Output the (X, Y) coordinate of the center of the cell containing the given text.  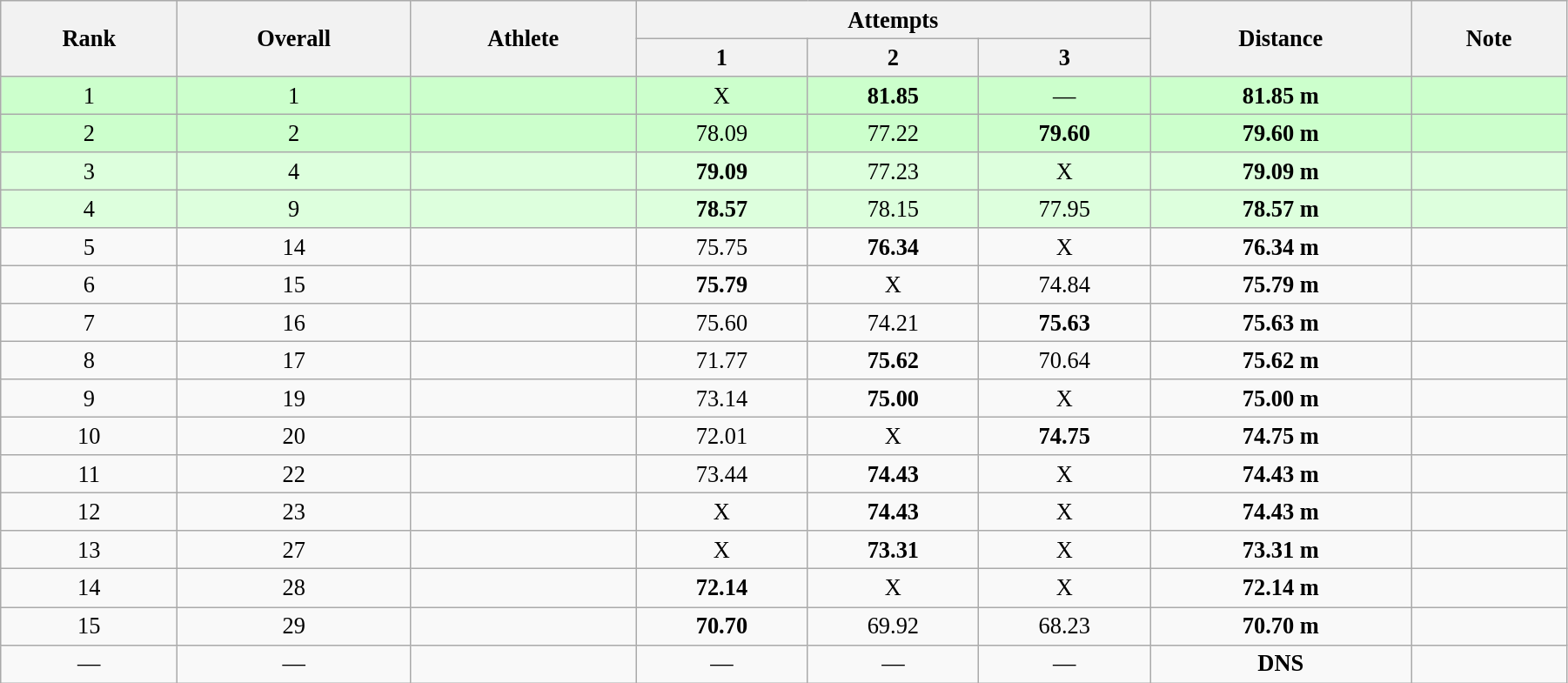
70.64 (1065, 360)
27 (294, 550)
10 (89, 436)
77.23 (893, 171)
70.70 m (1281, 626)
79.60 (1065, 133)
7 (89, 323)
78.57 (722, 209)
75.63 (1065, 323)
12 (89, 512)
77.95 (1065, 209)
76.34 (893, 247)
75.00 m (1281, 398)
69.92 (893, 626)
74.75 m (1281, 436)
72.14 (722, 588)
72.14 m (1281, 588)
16 (294, 323)
73.44 (722, 474)
70.70 (722, 626)
5 (89, 247)
19 (294, 398)
79.09 (722, 171)
75.00 (893, 398)
8 (89, 360)
13 (89, 550)
75.62 m (1281, 360)
74.84 (1065, 285)
75.62 (893, 360)
DNS (1281, 664)
Overall (294, 38)
Note (1490, 38)
72.01 (722, 436)
17 (294, 360)
75.75 (722, 247)
22 (294, 474)
81.85 m (1281, 95)
74.75 (1065, 436)
Rank (89, 38)
79.09 m (1281, 171)
79.60 m (1281, 133)
6 (89, 285)
28 (294, 588)
77.22 (893, 133)
78.15 (893, 209)
75.79 m (1281, 285)
75.60 (722, 323)
20 (294, 436)
75.79 (722, 285)
Attempts (893, 19)
71.77 (722, 360)
29 (294, 626)
Distance (1281, 38)
81.85 (893, 95)
78.57 m (1281, 209)
Athlete (522, 38)
73.14 (722, 398)
73.31 m (1281, 550)
68.23 (1065, 626)
23 (294, 512)
74.21 (893, 323)
76.34 m (1281, 247)
78.09 (722, 133)
75.63 m (1281, 323)
11 (89, 474)
73.31 (893, 550)
